Search for the cell housing the specified text and yield its (x, y) center coordinate. 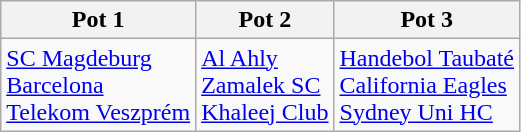
Pot 1 (98, 20)
Al Ahly Zamalek SC Khaleej Club (265, 85)
Pot 3 (427, 20)
Pot 2 (265, 20)
Handebol Taubaté California Eagles Sydney Uni HC (427, 85)
SC Magdeburg Barcelona Telekom Veszprém (98, 85)
